Provide the (x, y) coordinate of the cell's center where the given text is located.  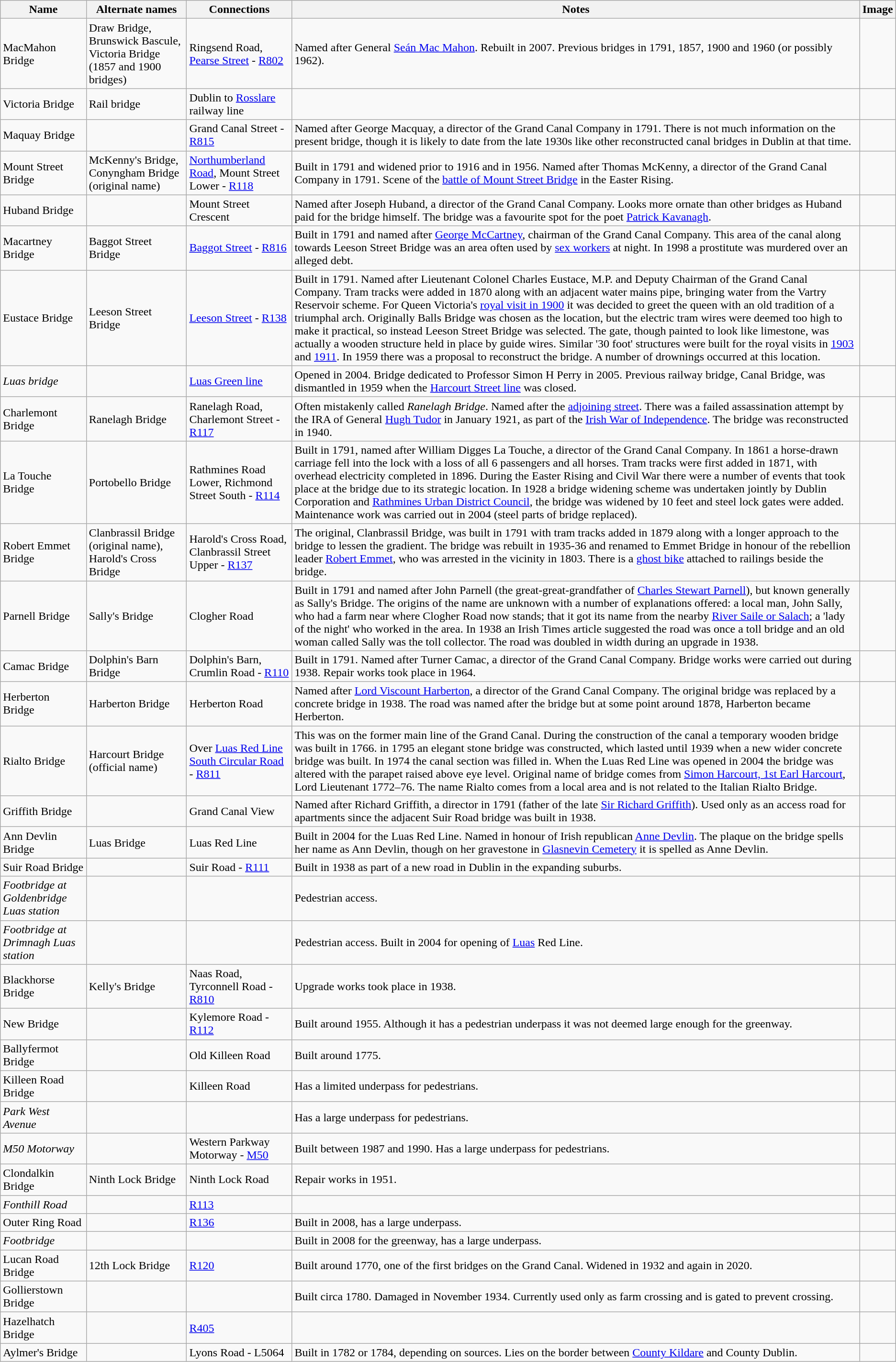
Lucan Road Bridge (44, 1265)
Aylmer's Bridge (44, 1352)
Ninth Lock Bridge (136, 1179)
R136 (239, 1223)
Pedestrian access. (576, 898)
Footbridge at Goldenbridge Luas station (44, 898)
Portobello Bridge (136, 482)
Repair works in 1951. (576, 1179)
McKenny's Bridge, Conyngham Bridge (original name) (136, 173)
Has a limited underpass for pedestrians. (576, 1086)
New Bridge (44, 1024)
Clanbrassil Bridge (original name), Harold's Cross Bridge (136, 552)
Fonthill Road (44, 1205)
Ringsend Road, Pearse Street - R802 (239, 54)
Dolphin's Barn, Crumlin Road - R110 (239, 666)
Ranelagh Road, Charlemont Street - R117 (239, 419)
R405 (239, 1328)
Over Luas Red Line South Circular Road - R811 (239, 761)
Ranelagh Bridge (136, 419)
Lyons Road - L5064 (239, 1352)
Sally's Bridge (136, 616)
Built in 1938 as part of a new road in Dublin in the expanding suburbs. (576, 867)
Draw Bridge, Brunswick Bascule, Victoria Bridge (1857 and 1900 bridges) (136, 54)
Herberton Road (239, 704)
Grand Canal Street - R815 (239, 135)
Suir Road - R111 (239, 867)
Built around 1770, one of the first bridges on the Grand Canal. Widened in 1932 and again in 2020. (576, 1265)
Outer Ring Road (44, 1223)
R113 (239, 1205)
Macartney Bridge (44, 248)
Built in 1782 or 1784, depending on sources. Lies on the border between County Kildare and County Dublin. (576, 1352)
Built around 1955. Although it has a pedestrian underpass it was not deemed large enough for the greenway. (576, 1024)
Eustace Bridge (44, 318)
Dolphin's Barn Bridge (136, 666)
Rialto Bridge (44, 761)
Connections (239, 10)
12th Lock Bridge (136, 1265)
Alternate names (136, 10)
Blackhorse Bridge (44, 986)
Northumberland Road, Mount Street Lower - R118 (239, 173)
Kylemore Road - R112 (239, 1024)
Killeen Road (239, 1086)
Name (44, 10)
Leeson Street Bridge (136, 318)
Luas Bridge (136, 842)
Luas Red Line (239, 842)
Grand Canal View (239, 812)
Built in 2008, has a large underpass. (576, 1223)
Robert Emmet Bridge (44, 552)
Clondalkin Bridge (44, 1179)
Charlemont Bridge (44, 419)
Western Parkway Motorway - M50 (239, 1149)
Maquay Bridge (44, 135)
Luas bridge (44, 381)
Built circa 1780. Damaged in November 1934. Currently used only as farm crossing and is gated to prevent crossing. (576, 1297)
Griffith Bridge (44, 812)
Footbridge (44, 1241)
Ballyfermot Bridge (44, 1055)
M50 Motorway (44, 1149)
Pedestrian access. Built in 2004 for opening of Luas Red Line. (576, 942)
Has a large underpass for pedestrians. (576, 1117)
Suir Road Bridge (44, 867)
MacMahon Bridge (44, 54)
Notes (576, 10)
Kelly's Bridge (136, 986)
Huband Bridge (44, 211)
Parnell Bridge (44, 616)
R120 (239, 1265)
Built around 1775. (576, 1055)
Camac Bridge (44, 666)
Gollierstown Bridge (44, 1297)
Naas Road, Tyrconnell Road - R810 (239, 986)
Baggot Street Bridge (136, 248)
Harcourt Bridge (official name) (136, 761)
Leeson Street - R138 (239, 318)
Rathmines Road Lower, Richmond Street South - R114 (239, 482)
Harberton Bridge (136, 704)
Harold's Cross Road, Clanbrassil Street Upper - R137 (239, 552)
Park West Avenue (44, 1117)
Killeen Road Bridge (44, 1086)
Mount Street Crescent (239, 211)
Baggot Street - R816 (239, 248)
Built in 2008 for the greenway, has a large underpass. (576, 1241)
Old Killeen Road (239, 1055)
Luas Green line (239, 381)
La Touche Bridge (44, 482)
Clogher Road (239, 616)
Herberton Bridge (44, 704)
Image (878, 10)
Dublin to Rosslare railway line (239, 104)
Footbridge at Drimnagh Luas station (44, 942)
Upgrade works took place in 1938. (576, 986)
Ann Devlin Bridge (44, 842)
Built between 1987 and 1990. Has a large underpass for pedestrians. (576, 1149)
Victoria Bridge (44, 104)
Mount Street Bridge (44, 173)
Named after General Seán Mac Mahon. Rebuilt in 2007. Previous bridges in 1791, 1857, 1900 and 1960 (or possibly 1962). (576, 54)
Hazelhatch Bridge (44, 1328)
Ninth Lock Road (239, 1179)
Rail bridge (136, 104)
